Pinpoint the cell where the given text exists, returning its (X, Y) midpoint coordinate. 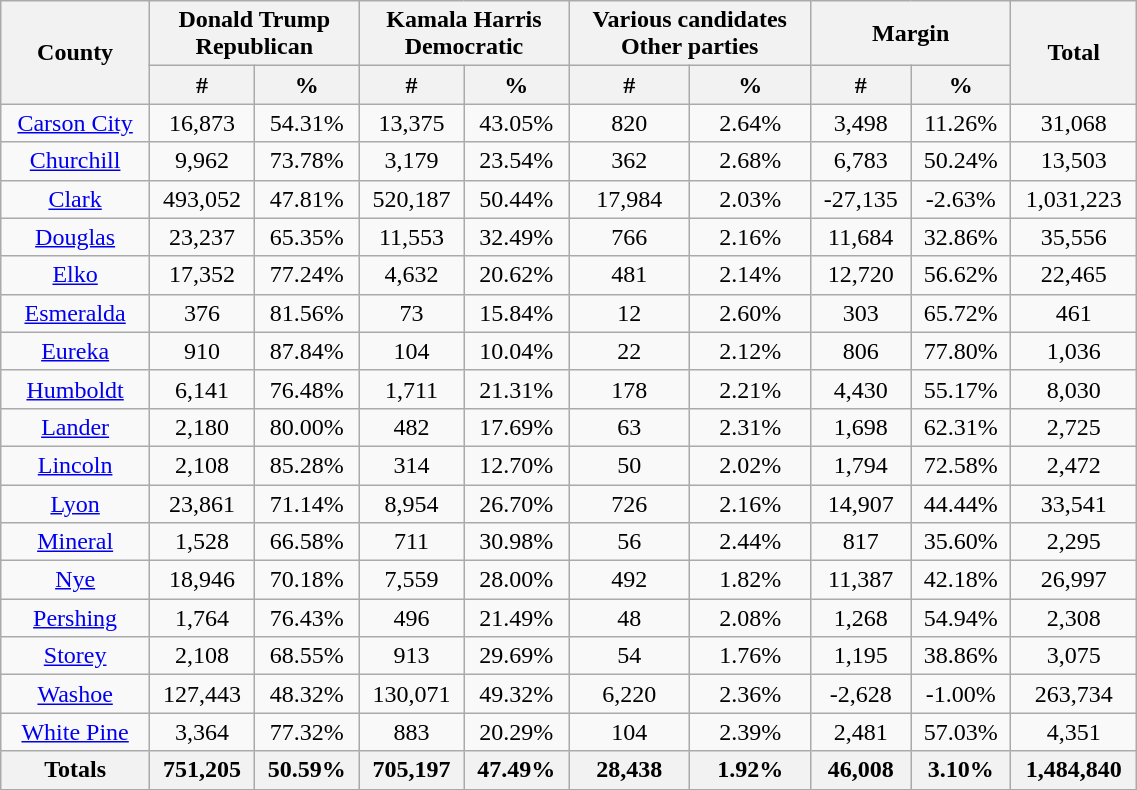
2.64% (750, 123)
2.08% (750, 618)
492 (630, 580)
2.03% (750, 199)
26,997 (1074, 580)
54 (630, 656)
-1.00% (961, 694)
57.03% (961, 732)
1,528 (202, 542)
77.80% (961, 351)
1,036 (1074, 351)
63 (630, 427)
White Pine (76, 732)
47.49% (516, 770)
883 (412, 732)
50.44% (516, 199)
Carson City (76, 123)
Lander (76, 427)
2.68% (750, 161)
Margin (911, 34)
50.24% (961, 161)
Various candidatesOther parties (690, 34)
Washoe (76, 694)
2.36% (750, 694)
38.86% (961, 656)
1,031,223 (1074, 199)
17,352 (202, 275)
6,141 (202, 389)
46,008 (861, 770)
913 (412, 656)
County (76, 52)
482 (412, 427)
3,498 (861, 123)
Lyon (76, 503)
48.32% (306, 694)
76.43% (306, 618)
Mineral (76, 542)
Kamala HarrisDemocratic (464, 34)
32.49% (516, 237)
1,484,840 (1074, 770)
130,071 (412, 694)
Douglas (76, 237)
-2,628 (861, 694)
178 (630, 389)
2.44% (750, 542)
23.54% (516, 161)
3.10% (961, 770)
14,907 (861, 503)
4,351 (1074, 732)
48 (630, 618)
47.81% (306, 199)
87.84% (306, 351)
2.02% (750, 465)
2.39% (750, 732)
15.84% (516, 313)
3,364 (202, 732)
Storey (76, 656)
263,734 (1074, 694)
65.72% (961, 313)
2,725 (1074, 427)
1,195 (861, 656)
6,783 (861, 161)
66.58% (306, 542)
-2.63% (961, 199)
Eureka (76, 351)
81.56% (306, 313)
8,954 (412, 503)
73 (412, 313)
2,180 (202, 427)
22 (630, 351)
2.21% (750, 389)
6,220 (630, 694)
711 (412, 542)
Totals (76, 770)
1,794 (861, 465)
127,443 (202, 694)
33,541 (1074, 503)
72.58% (961, 465)
13,503 (1074, 161)
11,553 (412, 237)
705,197 (412, 770)
2.12% (750, 351)
23,237 (202, 237)
1.92% (750, 770)
751,205 (202, 770)
3,075 (1074, 656)
2,295 (1074, 542)
11,387 (861, 580)
11.26% (961, 123)
12.70% (516, 465)
12 (630, 313)
817 (861, 542)
Lincoln (76, 465)
Humboldt (76, 389)
32.86% (961, 237)
910 (202, 351)
362 (630, 161)
481 (630, 275)
520,187 (412, 199)
2,481 (861, 732)
77.24% (306, 275)
766 (630, 237)
42.18% (961, 580)
303 (861, 313)
26.70% (516, 503)
376 (202, 313)
2.14% (750, 275)
73.78% (306, 161)
80.00% (306, 427)
Elko (76, 275)
16,873 (202, 123)
Churchill (76, 161)
71.14% (306, 503)
28,438 (630, 770)
56 (630, 542)
54.31% (306, 123)
10.04% (516, 351)
30.98% (516, 542)
85.28% (306, 465)
49.32% (516, 694)
1,711 (412, 389)
806 (861, 351)
2,472 (1074, 465)
1,764 (202, 618)
496 (412, 618)
28.00% (516, 580)
50 (630, 465)
54.94% (961, 618)
-27,135 (861, 199)
493,052 (202, 199)
1.82% (750, 580)
23,861 (202, 503)
Donald TrumpRepublican (254, 34)
20.29% (516, 732)
1,268 (861, 618)
2.60% (750, 313)
43.05% (516, 123)
4,430 (861, 389)
31,068 (1074, 123)
Nye (76, 580)
35,556 (1074, 237)
4,632 (412, 275)
22,465 (1074, 275)
Clark (76, 199)
35.60% (961, 542)
Esmeralda (76, 313)
1.76% (750, 656)
2.31% (750, 427)
55.17% (961, 389)
12,720 (861, 275)
2,308 (1074, 618)
314 (412, 465)
7,559 (412, 580)
18,946 (202, 580)
Pershing (76, 618)
29.69% (516, 656)
17,984 (630, 199)
1,698 (861, 427)
76.48% (306, 389)
17.69% (516, 427)
9,962 (202, 161)
65.35% (306, 237)
3,179 (412, 161)
461 (1074, 313)
62.31% (961, 427)
44.44% (961, 503)
50.59% (306, 770)
820 (630, 123)
21.31% (516, 389)
70.18% (306, 580)
77.32% (306, 732)
726 (630, 503)
11,684 (861, 237)
68.55% (306, 656)
Total (1074, 52)
56.62% (961, 275)
8,030 (1074, 389)
21.49% (516, 618)
20.62% (516, 275)
13,375 (412, 123)
